Capture the cell that displays the provided text and extract its (x, y) central coordinate. 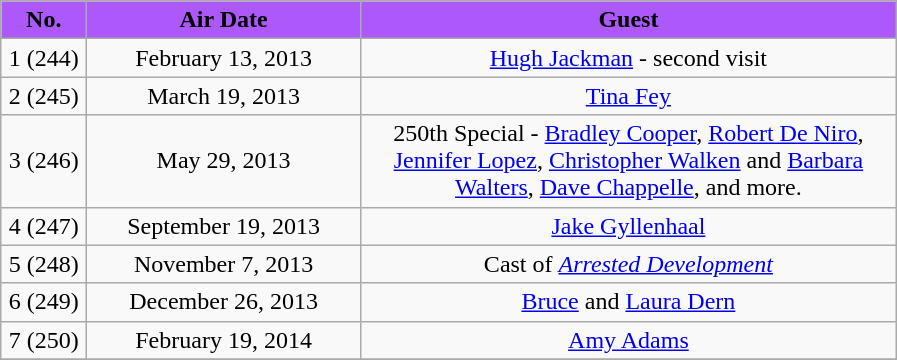
250th Special - Bradley Cooper, Robert De Niro, Jennifer Lopez, Christopher Walken and Barbara Walters, Dave Chappelle, and more. (628, 161)
Amy Adams (628, 340)
November 7, 2013 (224, 264)
4 (247) (44, 226)
Hugh Jackman - second visit (628, 58)
February 13, 2013 (224, 58)
No. (44, 20)
Air Date (224, 20)
2 (245) (44, 96)
5 (248) (44, 264)
Guest (628, 20)
Tina Fey (628, 96)
May 29, 2013 (224, 161)
Cast of Arrested Development (628, 264)
September 19, 2013 (224, 226)
February 19, 2014 (224, 340)
December 26, 2013 (224, 302)
6 (249) (44, 302)
Bruce and Laura Dern (628, 302)
7 (250) (44, 340)
1 (244) (44, 58)
3 (246) (44, 161)
March 19, 2013 (224, 96)
Jake Gyllenhaal (628, 226)
